Determine the [X, Y] coordinate at the center of the cell enclosing the given text.  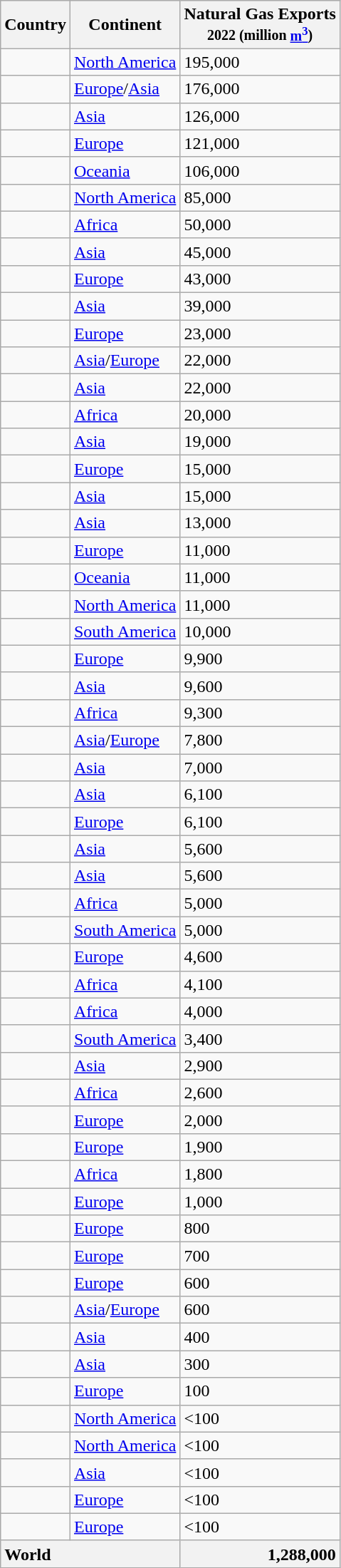
45,000 [260, 252]
106,000 [260, 170]
39,000 [260, 306]
19,000 [260, 442]
400 [260, 1337]
Continent [125, 24]
300 [260, 1364]
10,000 [260, 631]
800 [260, 1229]
Country [36, 24]
50,000 [260, 225]
126,000 [260, 116]
World [90, 1554]
4,000 [260, 1011]
1,288,000 [260, 1554]
4,100 [260, 984]
121,000 [260, 143]
9,900 [260, 659]
23,000 [260, 334]
85,000 [260, 197]
176,000 [260, 89]
3,400 [260, 1038]
4,600 [260, 957]
100 [260, 1391]
7,800 [260, 741]
Natural Gas Exports2022 (million m3) [260, 24]
2,000 [260, 1120]
1,800 [260, 1175]
2,900 [260, 1066]
9,300 [260, 713]
20,000 [260, 415]
Europe/Asia [125, 89]
195,000 [260, 62]
700 [260, 1256]
2,600 [260, 1093]
13,000 [260, 523]
9,600 [260, 686]
1,900 [260, 1147]
43,000 [260, 279]
7,000 [260, 768]
1,000 [260, 1202]
